Pinpoint the cell where the given text exists, returning its [X, Y] midpoint coordinate. 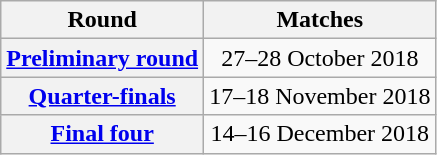
Final four [102, 134]
Preliminary round [102, 58]
Matches [320, 20]
Round [102, 20]
27–28 October 2018 [320, 58]
Quarter-finals [102, 96]
14–16 December 2018 [320, 134]
17–18 November 2018 [320, 96]
